Locate the cell with the specified text and output its (x, y) center coordinate. 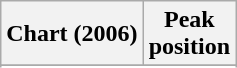
Chart (2006) (72, 34)
Peakposition (189, 34)
